Provide the (X, Y) coordinate of the cell's center where the given text is located.  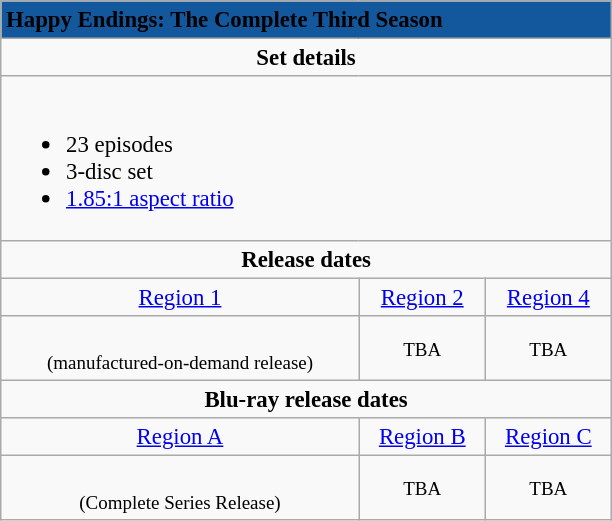
Release dates (306, 259)
Region 4 (548, 297)
Region 2 (422, 297)
Set details (306, 58)
Region A (180, 437)
(manufactured-on-demand release) (180, 348)
Region B (422, 437)
Blu-ray release dates (306, 399)
Region 1 (180, 297)
Happy Endings: The Complete Third Season (306, 20)
Region C (548, 437)
(Complete Series Release) (180, 488)
23 episodes3-disc set1.85:1 aspect ratio (306, 158)
